Find where the given text appears and provide that cell's center as (X, Y) coordinate. 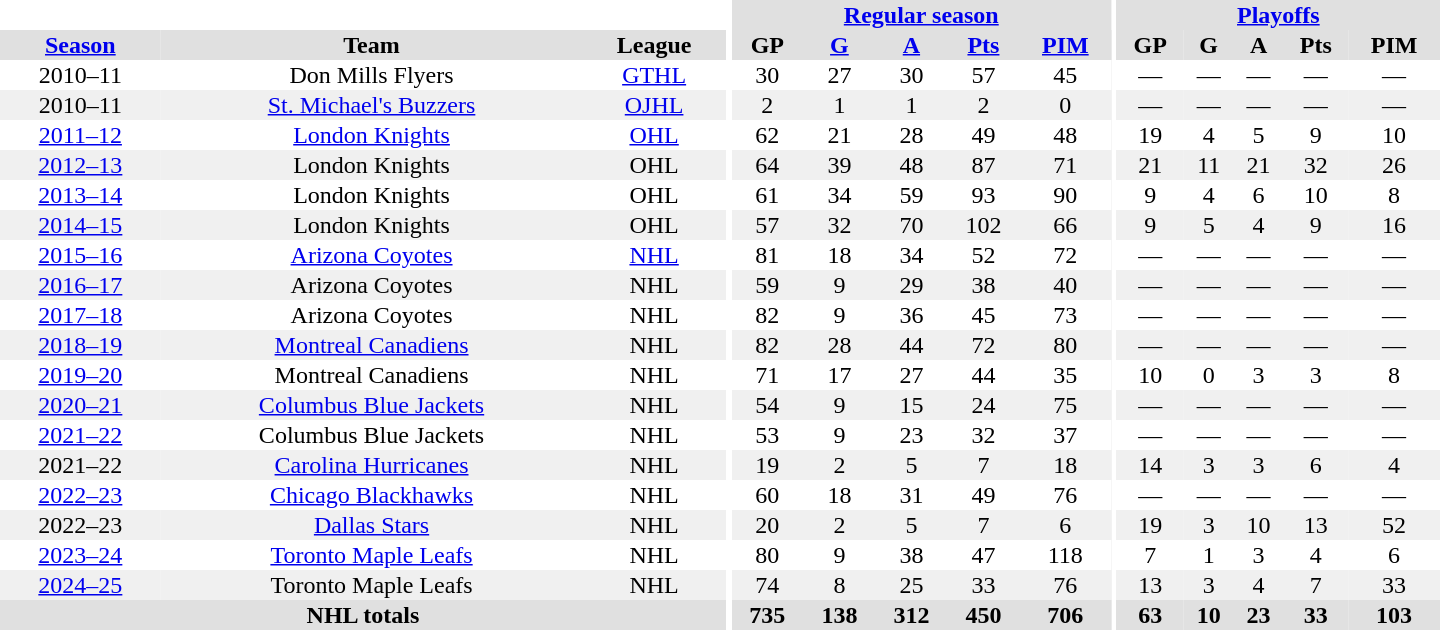
36 (911, 315)
OJHL (654, 105)
24 (983, 405)
Chicago Blackhawks (372, 495)
39 (839, 165)
735 (767, 615)
87 (983, 165)
GTHL (654, 75)
37 (1065, 435)
26 (1394, 165)
Dallas Stars (372, 525)
2020–21 (80, 405)
2013–14 (80, 195)
Team (372, 45)
118 (1065, 555)
29 (911, 285)
2016–17 (80, 285)
2015–16 (80, 255)
20 (767, 525)
2014–15 (80, 225)
61 (767, 195)
2017–18 (80, 315)
102 (983, 225)
40 (1065, 285)
74 (767, 585)
90 (1065, 195)
2012–13 (80, 165)
81 (767, 255)
138 (839, 615)
St. Michael's Buzzers (372, 105)
35 (1065, 375)
54 (767, 405)
60 (767, 495)
Carolina Hurricanes (372, 465)
62 (767, 135)
14 (1150, 465)
NHL totals (363, 615)
63 (1150, 615)
31 (911, 495)
Playoffs (1278, 15)
2011–12 (80, 135)
16 (1394, 225)
70 (911, 225)
League (654, 45)
47 (983, 555)
450 (983, 615)
64 (767, 165)
15 (911, 405)
66 (1065, 225)
2019–20 (80, 375)
Don Mills Flyers (372, 75)
2023–24 (80, 555)
11 (1209, 165)
53 (767, 435)
706 (1065, 615)
Regular season (921, 15)
2024–25 (80, 585)
Season (80, 45)
2018–19 (80, 345)
93 (983, 195)
75 (1065, 405)
103 (1394, 615)
17 (839, 375)
73 (1065, 315)
312 (911, 615)
25 (911, 585)
